Return (X, Y) of the center of cell containing provided text 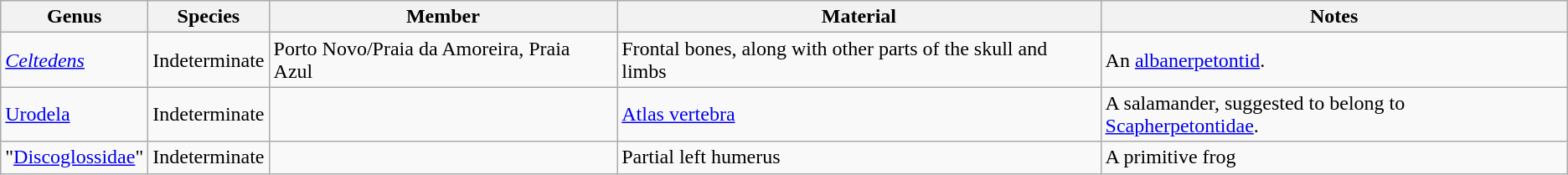
"Discoglossidae" (75, 157)
Celtedens (75, 60)
A primitive frog (1333, 157)
Atlas vertebra (859, 114)
Porto Novo/Praia da Amoreira, Praia Azul (443, 60)
Genus (75, 17)
Urodela (75, 114)
Material (859, 17)
Frontal bones, along with other parts of the skull and limbs (859, 60)
Notes (1333, 17)
Partial left humerus (859, 157)
An albanerpetontid. (1333, 60)
A salamander, suggested to belong to Scapherpetontidae. (1333, 114)
Species (209, 17)
Member (443, 17)
